Output the [x, y] coordinate of the center of the cell containing the given text.  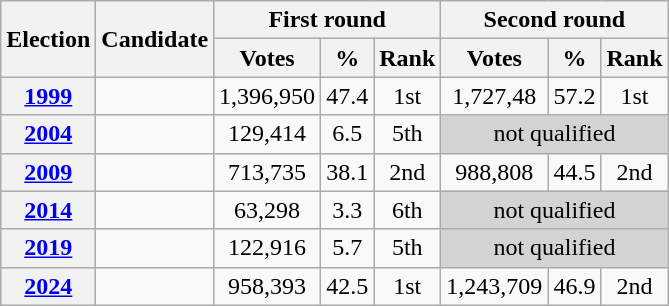
38.1 [348, 172]
122,916 [268, 248]
Candidate [155, 39]
63,298 [268, 210]
1,396,950 [268, 96]
958,393 [268, 286]
2024 [48, 286]
Election [48, 39]
42.5 [348, 286]
44.5 [574, 172]
129,414 [268, 134]
1,243,709 [494, 286]
3.3 [348, 210]
47.4 [348, 96]
2014 [48, 210]
46.9 [574, 286]
1999 [48, 96]
Second round [554, 20]
6.5 [348, 134]
5.7 [348, 248]
First round [328, 20]
988,808 [494, 172]
2019 [48, 248]
6th [408, 210]
2009 [48, 172]
57.2 [574, 96]
2004 [48, 134]
1,727,48 [494, 96]
713,735 [268, 172]
